Output the [x, y] coordinate of the center of the cell containing the given text.  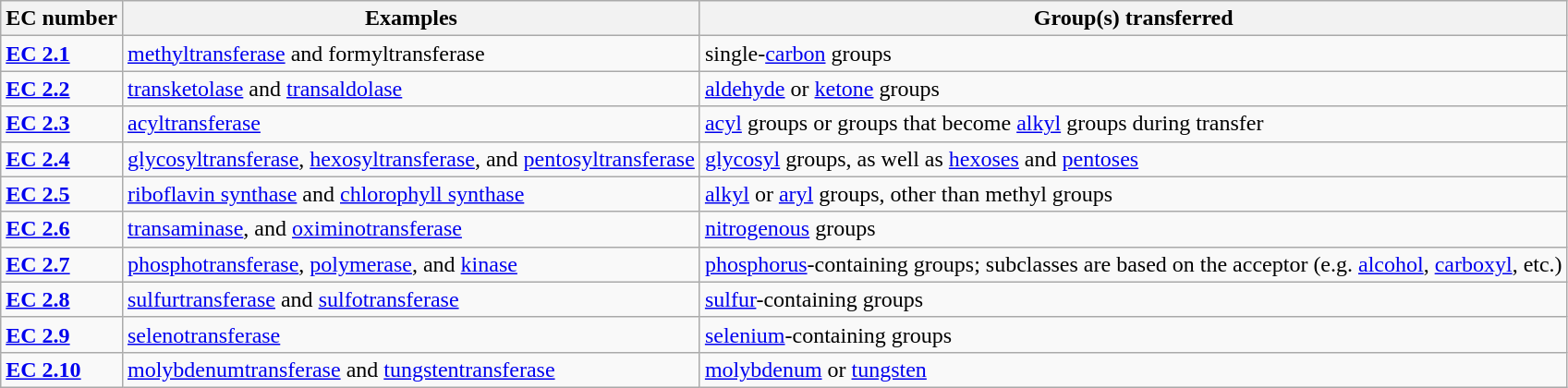
nitrogenous groups [1133, 229]
EC 2.5 [62, 194]
EC number [62, 18]
EC 2.9 [62, 334]
alkyl or aryl groups, other than methyl groups [1133, 194]
selenium-containing groups [1133, 334]
aldehyde or ketone groups [1133, 89]
EC 2.1 [62, 54]
glycosyl groups, as well as hexoses and pentoses [1133, 159]
Examples [410, 18]
EC 2.2 [62, 89]
selenotransferase [410, 334]
single-carbon groups [1133, 54]
acyl groups or groups that become alkyl groups during transfer [1133, 124]
sulfur-containing groups [1133, 299]
Group(s) transferred [1133, 18]
acyltransferase [410, 124]
methyltransferase and formyltransferase [410, 54]
molybdenumtransferase and tungstentransferase [410, 370]
transaminase, and oximinotransferase [410, 229]
molybdenum or tungsten [1133, 370]
phosphorus-containing groups; subclasses are based on the acceptor (e.g. alcohol, carboxyl, etc.) [1133, 264]
EC 2.6 [62, 229]
EC 2.3 [62, 124]
EC 2.7 [62, 264]
riboflavin synthase and chlorophyll synthase [410, 194]
transketolase and transaldolase [410, 89]
EC 2.4 [62, 159]
EC 2.10 [62, 370]
phosphotransferase, polymerase, and kinase [410, 264]
EC 2.8 [62, 299]
glycosyltransferase, hexosyltransferase, and pentosyltransferase [410, 159]
sulfurtransferase and sulfotransferase [410, 299]
